Pinpoint the cell where the given text exists, returning its [x, y] midpoint coordinate. 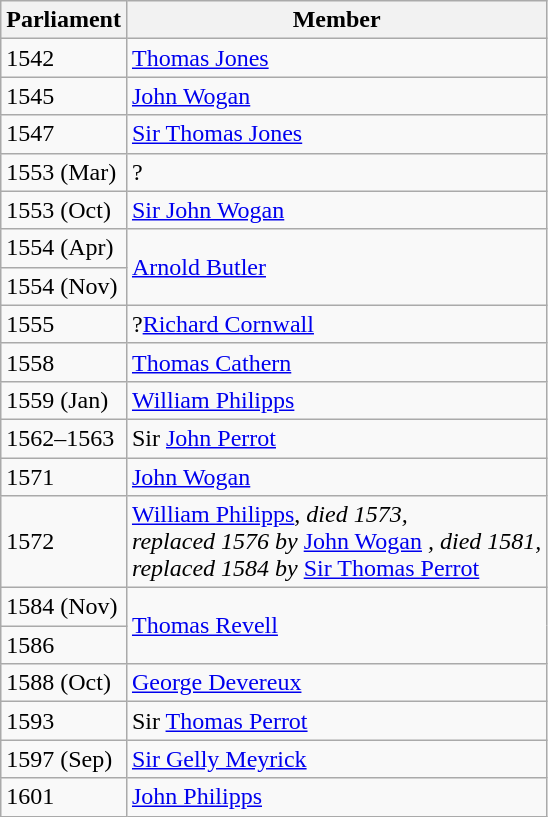
1545 [64, 96]
1597 (Sep) [64, 759]
1547 [64, 134]
William Philipps, died 1573, replaced 1576 by John Wogan , died 1581, replaced 1584 by Sir Thomas Perrot [336, 542]
1601 [64, 797]
1553 (Mar) [64, 172]
Sir Thomas Perrot [336, 721]
William Philipps [336, 400]
George Devereux [336, 683]
1542 [64, 58]
Thomas Jones [336, 58]
John Philipps [336, 797]
?Richard Cornwall [336, 324]
1571 [64, 477]
1588 (Oct) [64, 683]
Parliament [64, 20]
1554 (Nov) [64, 286]
1572 [64, 542]
Member [336, 20]
Sir John Perrot [336, 438]
Arnold Butler [336, 267]
1554 (Apr) [64, 248]
Sir Thomas Jones [336, 134]
? [336, 172]
1555 [64, 324]
1559 (Jan) [64, 400]
1584 (Nov) [64, 607]
Sir John Wogan [336, 210]
1593 [64, 721]
1586 [64, 645]
Sir Gelly Meyrick [336, 759]
1562–1563 [64, 438]
1558 [64, 362]
Thomas Cathern [336, 362]
1553 (Oct) [64, 210]
Thomas Revell [336, 626]
